Search for the cell housing the specified text and yield its [x, y] center coordinate. 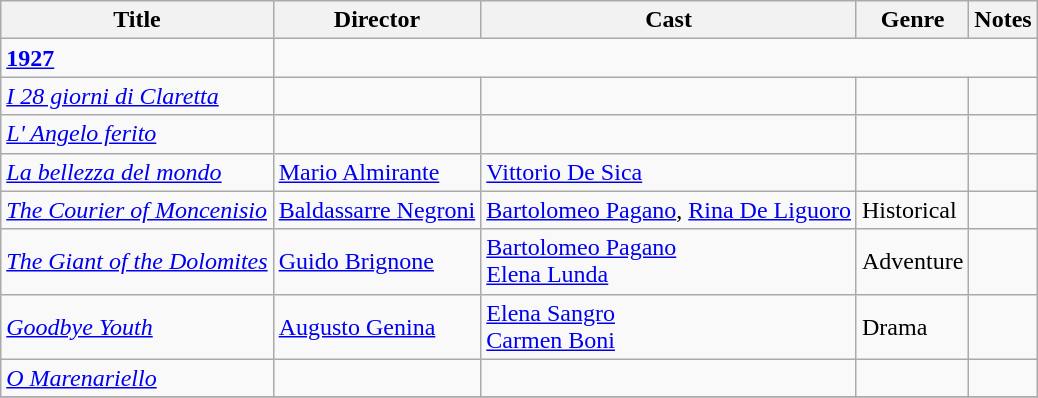
Director [377, 20]
Notes [1003, 20]
1927 [137, 58]
Title [137, 20]
The Courier of Moncenisio [137, 210]
Historical [912, 210]
Augusto Genina [377, 326]
Bartolomeo Pagano Elena Lunda [669, 262]
Baldassarre Negroni [377, 210]
Guido Brignone [377, 262]
Mario Almirante [377, 172]
Vittorio De Sica [669, 172]
L' Angelo ferito [137, 134]
Goodbye Youth [137, 326]
Adventure [912, 262]
Genre [912, 20]
The Giant of the Dolomites [137, 262]
I 28 giorni di Claretta [137, 96]
Cast [669, 20]
Bartolomeo Pagano, Rina De Liguoro [669, 210]
La bellezza del mondo [137, 172]
O Marenariello [137, 378]
Elena Sangro Carmen Boni [669, 326]
Drama [912, 326]
